Determine the [x, y] coordinate at the center of the cell enclosing the given text.  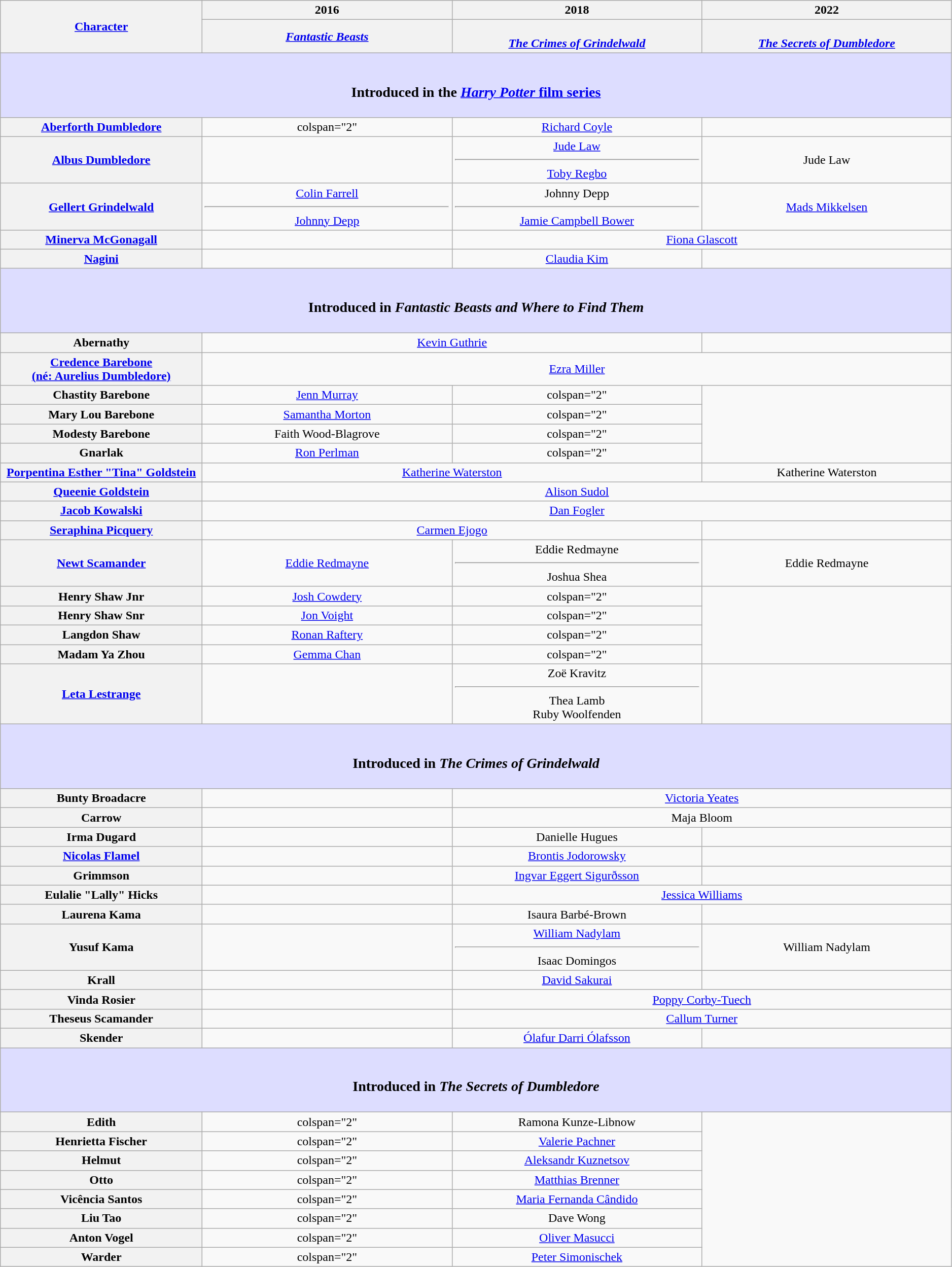
Nagini [101, 259]
Gellert Grindelwald [101, 206]
Skender [101, 1038]
William NadylamIsaac Domingos [577, 947]
Albus Dumbledore [101, 160]
David Sakurai [577, 980]
Theseus Scamander [101, 1018]
Fantastic Beasts [328, 37]
Ron Perlman [328, 453]
Queenie Goldstein [101, 491]
Fiona Glascott [702, 239]
Mary Lou Barebone [101, 414]
Richard Coyle [577, 127]
Grimmson [101, 875]
Introduced in the Harry Potter film series [476, 85]
Otto [101, 1180]
Helmut [101, 1160]
Anton Vogel [101, 1238]
Irma Dugard [101, 837]
Modesty Barebone [101, 434]
Dan Fogler [577, 511]
Poppy Corby-Tuech [702, 999]
Ólafur Darri Ólafsson [577, 1038]
Aberforth Dumbledore [101, 127]
Danielle Hugues [577, 837]
Liu Tao [101, 1218]
Credence Barebone(né: Aurelius Dumbledore) [101, 369]
Claudia Kim [577, 259]
Henry Shaw Snr [101, 615]
Nicolas Flamel [101, 856]
Johnny DeppJamie Campbell Bower [577, 206]
Eulalie "Lally" Hicks [101, 895]
Henry Shaw Jnr [101, 596]
Abernathy [101, 343]
Vinda Rosier [101, 999]
Introduced in The Crimes of Grindelwald [476, 757]
Jacob Kowalski [101, 511]
Ingvar Eggert Sigurðsson [577, 875]
Madam Ya Zhou [101, 654]
Valerie Pachner [577, 1141]
Josh Cowdery [328, 596]
Colin FarrellJohnny Depp [328, 206]
Character [101, 26]
Zoë KravitzThea LambRuby Woolfenden [577, 694]
Carrow [101, 818]
Jude Law [827, 160]
Laurena Kama [101, 914]
Jessica Williams [702, 895]
Krall [101, 980]
Oliver Masucci [577, 1238]
Jude LawToby Regbo [577, 160]
Introduced in Fantastic Beasts and Where to Find Them [476, 300]
2016 [328, 10]
Leta Lestrange [101, 694]
Gemma Chan [328, 654]
2018 [577, 10]
Kevin Guthrie [452, 343]
Henrietta Fischer [101, 1141]
Warder [101, 1257]
William Nadylam [827, 947]
Bunty Broadacre [101, 798]
2022 [827, 10]
Ronan Raftery [328, 635]
Jon Voight [328, 615]
Ezra Miller [577, 369]
Mads Mikkelsen [827, 206]
Seraphina Picquery [101, 530]
Newt Scamander [101, 563]
Dave Wong [577, 1218]
Langdon Shaw [101, 635]
Faith Wood-Blagrove [328, 434]
Brontis Jodorowsky [577, 856]
Callum Turner [702, 1018]
Minerva McGonagall [101, 239]
Maja Bloom [702, 818]
Ramona Kunze-Libnow [577, 1122]
Eddie RedmayneJoshua Shea [577, 563]
Isaura Barbé-Brown [577, 914]
The Secrets of Dumbledore [827, 37]
Vicência Santos [101, 1199]
Yusuf Kama [101, 947]
Alison Sudol [577, 491]
Gnarlak [101, 453]
Chastity Barebone [101, 395]
Jenn Murray [328, 395]
Maria Fernanda Cândido [577, 1199]
Matthias Brenner [577, 1180]
Introduced in The Secrets of Dumbledore [476, 1080]
Porpentina Esther "Tina" Goldstein [101, 472]
Samantha Morton [328, 414]
Carmen Ejogo [452, 530]
Aleksandr Kuznetsov [577, 1160]
Peter Simonischek [577, 1257]
Victoria Yeates [702, 798]
Edith [101, 1122]
The Crimes of Grindelwald [577, 37]
